Output the [x, y] coordinate of the center of the cell containing the given text.  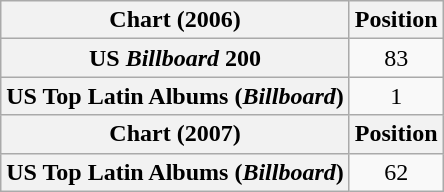
US Billboard 200 [176, 58]
Chart (2006) [176, 20]
1 [396, 96]
Chart (2007) [176, 134]
62 [396, 172]
83 [396, 58]
